Return (X, Y) of the center of cell containing provided text 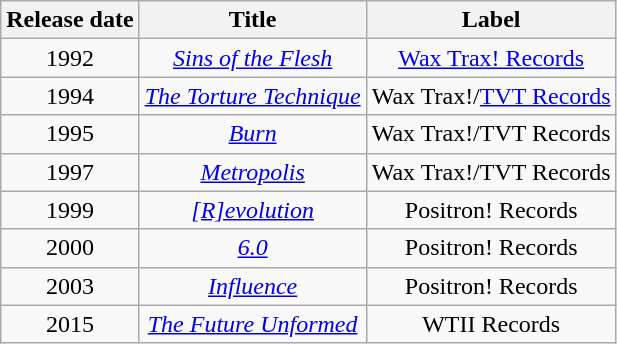
2015 (70, 324)
1994 (70, 96)
Wax Trax! Records (491, 58)
2003 (70, 286)
The Torture Technique (252, 96)
Release date (70, 20)
WTII Records (491, 324)
Sins of the Flesh (252, 58)
Burn (252, 134)
Metropolis (252, 172)
2000 (70, 248)
[R]evolution (252, 210)
1997 (70, 172)
1999 (70, 210)
1995 (70, 134)
6.0 (252, 248)
Label (491, 20)
The Future Unformed (252, 324)
Title (252, 20)
Influence (252, 286)
1992 (70, 58)
